Find where the given text appears and provide that cell's center as [X, Y] coordinate. 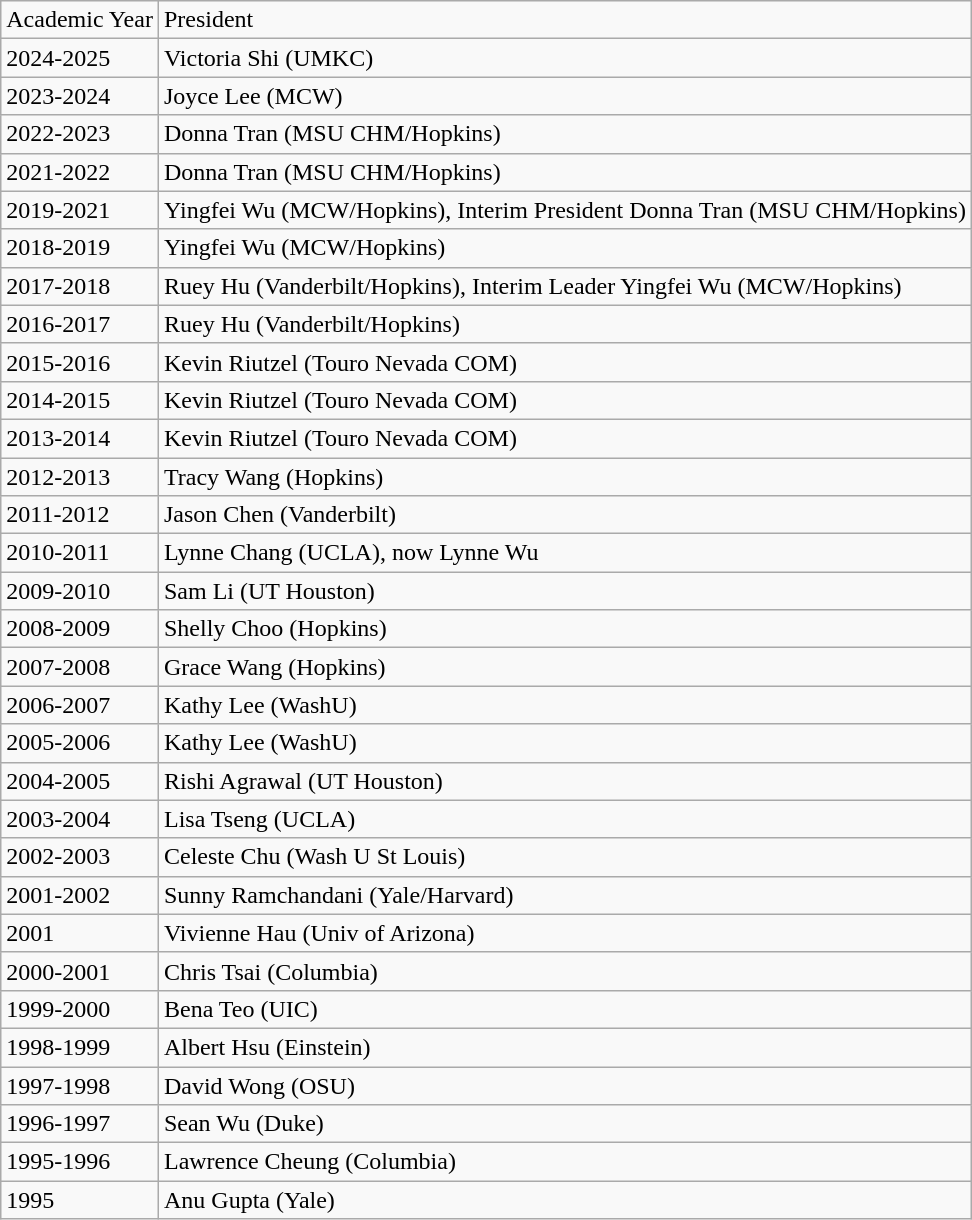
2023-2024 [80, 96]
2007-2008 [80, 667]
Vivienne Hau (Univ of Arizona) [564, 933]
1999-2000 [80, 1009]
Sean Wu (Duke) [564, 1124]
2024-2025 [80, 58]
Lisa Tseng (UCLA) [564, 819]
Albert Hsu (Einstein) [564, 1047]
2018-2019 [80, 248]
2003-2004 [80, 819]
President [564, 20]
Bena Teo (UIC) [564, 1009]
2001-2002 [80, 895]
2017-2018 [80, 286]
2022-2023 [80, 134]
Grace Wang (Hopkins) [564, 667]
Rishi Agrawal (UT Houston) [564, 781]
Ruey Hu (Vanderbilt/Hopkins), Interim Leader Yingfei Wu (MCW/Hopkins) [564, 286]
2014-2015 [80, 400]
Lawrence Cheung (Columbia) [564, 1162]
Lynne Chang (UCLA), now Lynne Wu [564, 553]
2008-2009 [80, 629]
Ruey Hu (Vanderbilt/Hopkins) [564, 324]
2000-2001 [80, 971]
2012-2013 [80, 477]
Sam Li (UT Houston) [564, 591]
2015-2016 [80, 362]
2006-2007 [80, 705]
2019-2021 [80, 210]
Yingfei Wu (MCW/Hopkins) [564, 248]
David Wong (OSU) [564, 1085]
Jason Chen (Vanderbilt) [564, 515]
Yingfei Wu (MCW/Hopkins), Interim President Donna Tran (MSU CHM/Hopkins) [564, 210]
Sunny Ramchandani (Yale/Harvard) [564, 895]
1995-1996 [80, 1162]
2009-2010 [80, 591]
1998-1999 [80, 1047]
Celeste Chu (Wash U St Louis) [564, 857]
Shelly Choo (Hopkins) [564, 629]
Joyce Lee (MCW) [564, 96]
2011-2012 [80, 515]
2001 [80, 933]
1996-1997 [80, 1124]
Tracy Wang (Hopkins) [564, 477]
2013-2014 [80, 438]
2010-2011 [80, 553]
2016-2017 [80, 324]
1997-1998 [80, 1085]
Victoria Shi (UMKC) [564, 58]
Chris Tsai (Columbia) [564, 971]
Anu Gupta (Yale) [564, 1200]
Academic Year [80, 20]
2002-2003 [80, 857]
2005-2006 [80, 743]
2004-2005 [80, 781]
2021-2022 [80, 172]
1995 [80, 1200]
